Determine the (X, Y) coordinate at the center of the cell enclosing the given text.  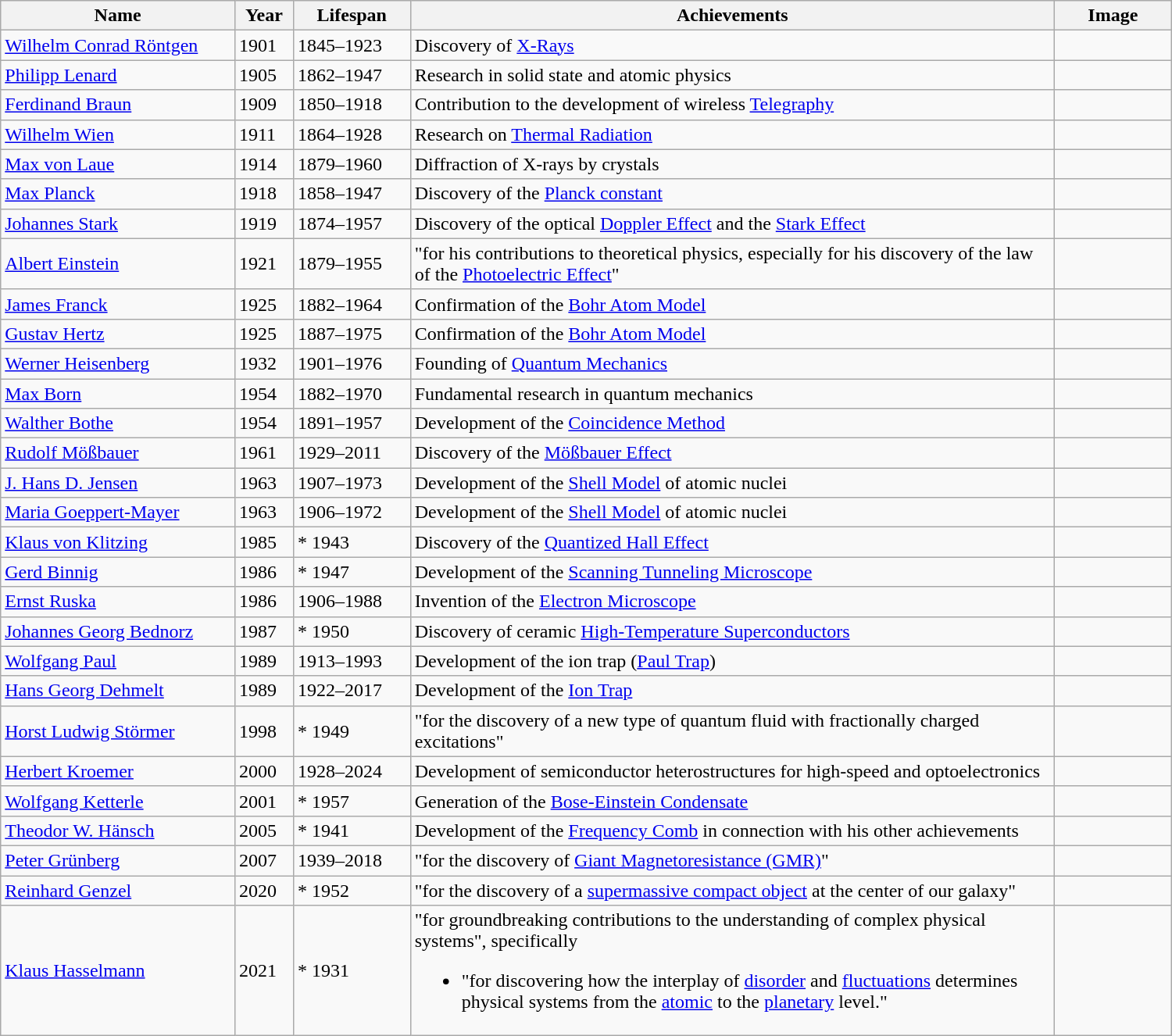
Max von Laue (118, 164)
1998 (264, 731)
Ferdinand Braun (118, 105)
Diffraction of X-rays by crystals (732, 164)
Discovery of ceramic High-Temperature Superconductors (732, 631)
Hans Georg Dehmelt (118, 691)
2021 (264, 970)
1882–1964 (352, 304)
* 1941 (352, 831)
1879–1955 (352, 264)
1909 (264, 105)
Theodor W. Hänsch (118, 831)
Development of the Scanning Tunneling Microscope (732, 572)
1913–1993 (352, 661)
Albert Einstein (118, 264)
* 1931 (352, 970)
* 1952 (352, 890)
1921 (264, 264)
Discovery of the optical Doppler Effect and the Stark Effect (732, 223)
Ernst Ruska (118, 602)
1858–1947 (352, 194)
1906–1972 (352, 513)
1922–2017 (352, 691)
Klaus Hasselmann (118, 970)
Fundamental research in quantum mechanics (732, 393)
Discovery of the Mößbauer Effect (732, 453)
Peter Grünberg (118, 860)
1901–1976 (352, 363)
1987 (264, 631)
Lifespan (352, 16)
Gustav Hertz (118, 334)
1919 (264, 223)
1874–1957 (352, 223)
1862–1947 (352, 75)
"for his contributions to theoretical physics, especially for his discovery of the law of the Photoelectric Effect" (732, 264)
Rudolf Mößbauer (118, 453)
2005 (264, 831)
1906–1988 (352, 602)
* 1949 (352, 731)
1845–1923 (352, 45)
Gerd Binnig (118, 572)
Max Planck (118, 194)
Herbert Kroemer (118, 771)
1887–1975 (352, 334)
Research in solid state and atomic physics (732, 75)
* 1950 (352, 631)
Werner Heisenberg (118, 363)
1879–1960 (352, 164)
Wolfgang Paul (118, 661)
Wolfgang Ketterle (118, 801)
J. Hans D. Jensen (118, 483)
2007 (264, 860)
Discovery of X-Rays (732, 45)
Generation of the Bose-Einstein Condensate (732, 801)
1929–2011 (352, 453)
Walther Bothe (118, 423)
Development of semiconductor heterostructures for high-speed and optoelectronics (732, 771)
1901 (264, 45)
* 1947 (352, 572)
Klaus von Klitzing (118, 542)
1985 (264, 542)
Johannes Stark (118, 223)
Philipp Lenard (118, 75)
Maria Goeppert-Mayer (118, 513)
Development of the Coincidence Method (732, 423)
Image (1113, 16)
1961 (264, 453)
"for the discovery of Giant Magnetoresistance (GMR)" (732, 860)
1918 (264, 194)
1864–1928 (352, 134)
Invention of the Electron Microscope (732, 602)
1905 (264, 75)
Year (264, 16)
* 1943 (352, 542)
Name (118, 16)
Contribution to the development of wireless Telegraphy (732, 105)
"for the discovery of a new type of quantum fluid with fractionally charged excitations" (732, 731)
Wilhelm Conrad Röntgen (118, 45)
2020 (264, 890)
Discovery of the Planck constant (732, 194)
1932 (264, 363)
1891–1957 (352, 423)
Johannes Georg Bednorz (118, 631)
1914 (264, 164)
Wilhelm Wien (118, 134)
Development of the ion trap (Paul Trap) (732, 661)
1882–1970 (352, 393)
* 1957 (352, 801)
1939–2018 (352, 860)
Max Born (118, 393)
Achievements (732, 16)
1907–1973 (352, 483)
Horst Ludwig Störmer (118, 731)
2001 (264, 801)
Development of the Frequency Comb in connection with his other achievements (732, 831)
1911 (264, 134)
2000 (264, 771)
"for the discovery of a supermassive compact object at the center of our galaxy" (732, 890)
James Franck (118, 304)
Development of the Ion Trap (732, 691)
1850–1918 (352, 105)
Discovery of the Quantized Hall Effect (732, 542)
Research on Thermal Radiation (732, 134)
1928–2024 (352, 771)
Founding of Quantum Mechanics (732, 363)
Reinhard Genzel (118, 890)
